Pinpoint the cell where the given text exists, returning its [x, y] midpoint coordinate. 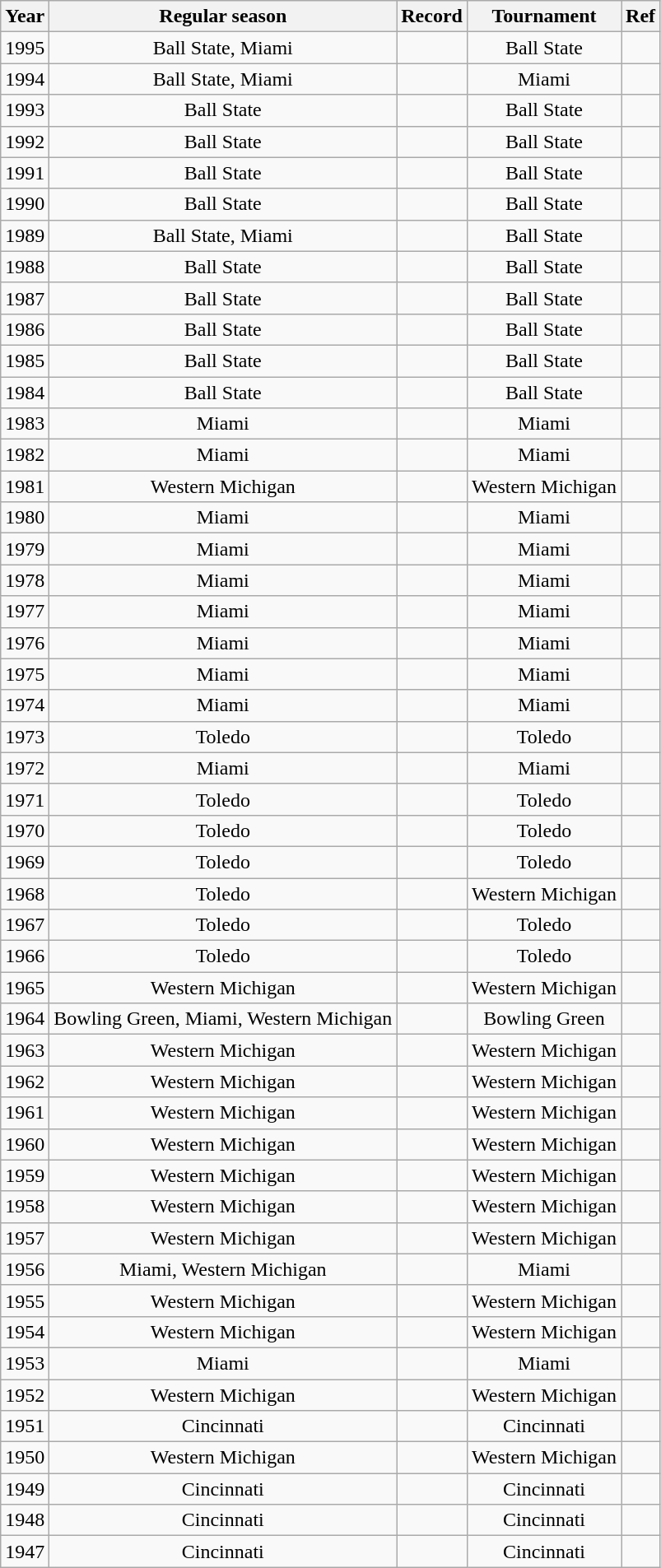
1963 [25, 1050]
1966 [25, 956]
1955 [25, 1300]
Bowling Green, Miami, Western Michigan [223, 1019]
1977 [25, 612]
1967 [25, 925]
1995 [25, 48]
1960 [25, 1144]
1990 [25, 204]
1986 [25, 329]
1993 [25, 110]
Tournament [543, 16]
1989 [25, 235]
1994 [25, 79]
1964 [25, 1019]
Ref [640, 16]
1979 [25, 549]
1962 [25, 1082]
1958 [25, 1207]
1957 [25, 1238]
1972 [25, 768]
1947 [25, 1552]
1970 [25, 831]
1956 [25, 1269]
Miami, Western Michigan [223, 1269]
1968 [25, 893]
Record [432, 16]
1987 [25, 298]
1976 [25, 643]
1971 [25, 799]
1951 [25, 1426]
1974 [25, 705]
1978 [25, 580]
1988 [25, 267]
1984 [25, 393]
1975 [25, 674]
1985 [25, 361]
1991 [25, 173]
1961 [25, 1113]
1950 [25, 1458]
1952 [25, 1395]
1981 [25, 486]
1992 [25, 142]
1980 [25, 518]
Bowling Green [543, 1019]
Regular season [223, 16]
1969 [25, 862]
1983 [25, 424]
1953 [25, 1363]
1973 [25, 737]
1954 [25, 1332]
Year [25, 16]
1982 [25, 455]
1965 [25, 988]
1959 [25, 1175]
1948 [25, 1520]
1949 [25, 1489]
